Search for the cell housing the specified text and yield its [x, y] center coordinate. 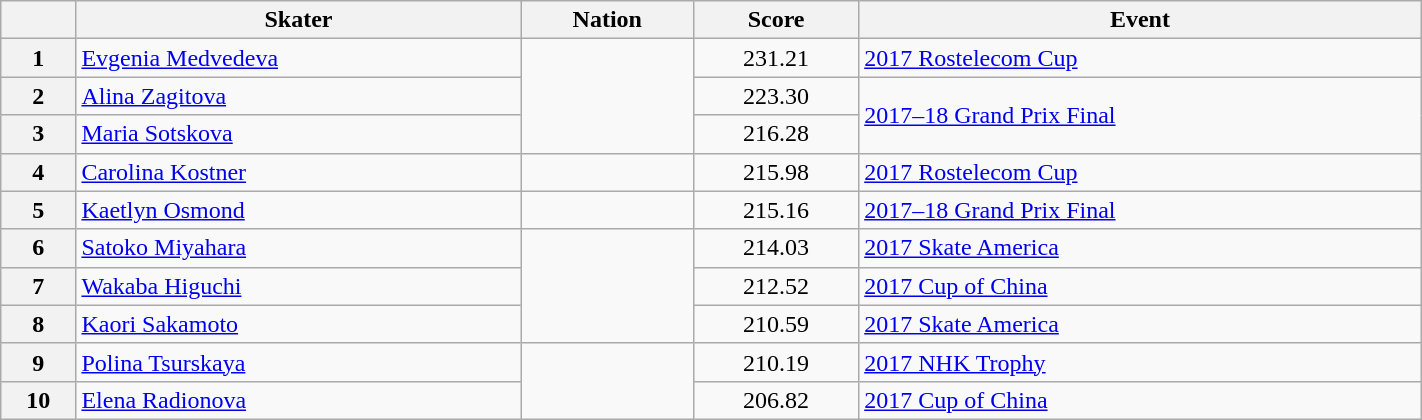
Polina Tsurskaya [298, 362]
Nation [607, 20]
3 [38, 134]
215.98 [776, 172]
215.16 [776, 210]
210.19 [776, 362]
Score [776, 20]
Skater [298, 20]
231.21 [776, 58]
5 [38, 210]
2 [38, 96]
Wakaba Higuchi [298, 286]
9 [38, 362]
Event [1140, 20]
210.59 [776, 324]
Evgenia Medvedeva [298, 58]
Carolina Kostner [298, 172]
1 [38, 58]
2017 NHK Trophy [1140, 362]
214.03 [776, 248]
6 [38, 248]
10 [38, 400]
Satoko Miyahara [298, 248]
216.28 [776, 134]
Kaori Sakamoto [298, 324]
7 [38, 286]
Kaetlyn Osmond [298, 210]
Maria Sotskova [298, 134]
212.52 [776, 286]
223.30 [776, 96]
206.82 [776, 400]
4 [38, 172]
Alina Zagitova [298, 96]
8 [38, 324]
Elena Radionova [298, 400]
